Search for the cell housing the specified text and yield its [X, Y] center coordinate. 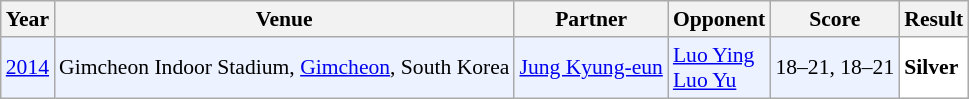
Partner [590, 19]
Silver [934, 68]
Venue [284, 19]
Result [934, 19]
Year [28, 19]
Gimcheon Indoor Stadium, Gimcheon, South Korea [284, 68]
18–21, 18–21 [834, 68]
Score [834, 19]
Jung Kyung-eun [590, 68]
Opponent [720, 19]
Luo Ying Luo Yu [720, 68]
2014 [28, 68]
